For the text-containing cell, return its midpoint in (X, Y) coordinate format. 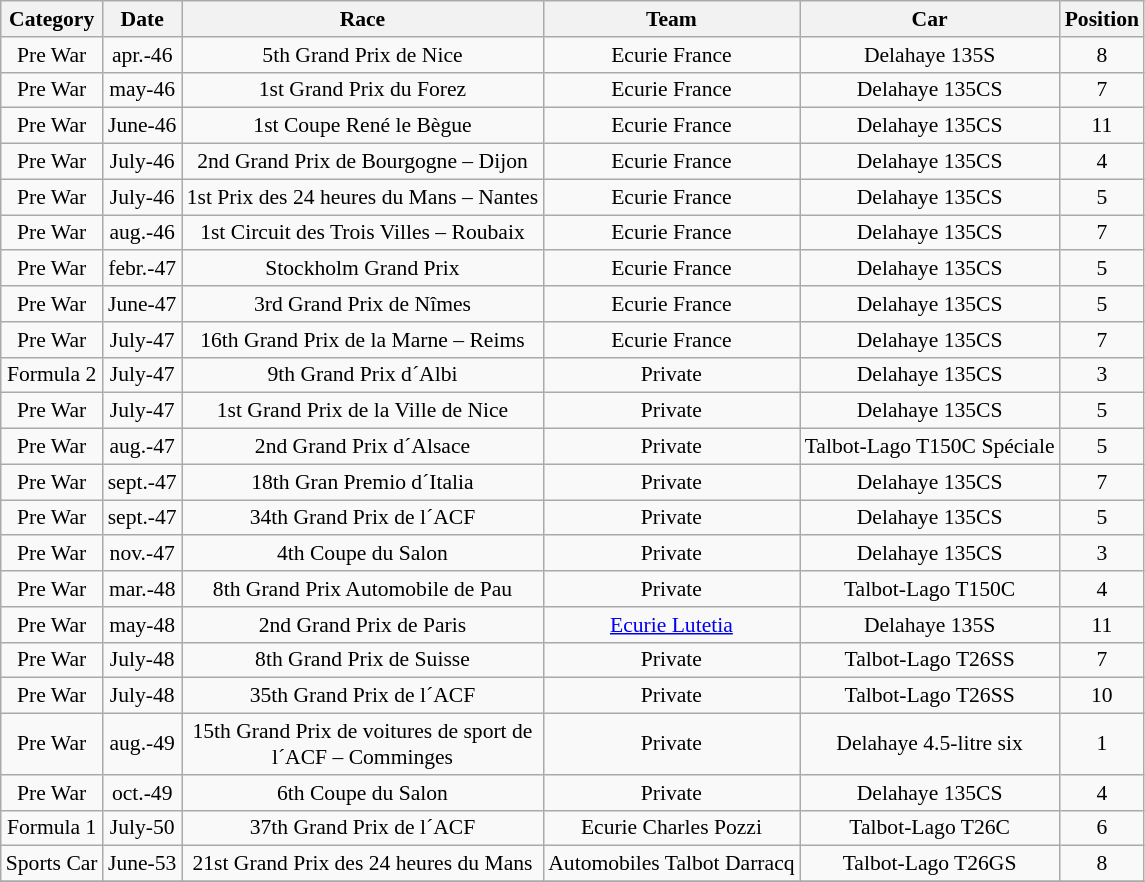
1st Coupe René le Bègue (362, 126)
2nd Grand Prix de Paris (362, 625)
1st Grand Prix de la Ville de Nice (362, 411)
6th Coupe du Salon (362, 793)
18th Gran Premio d´Italia (362, 482)
1st Circuit des Trois Villes – Roubaix (362, 233)
Talbot-Lago T26GS (930, 864)
aug.-49 (142, 744)
2nd Grand Prix de Bourgogne – Dijon (362, 162)
Talbot-Lago T150C Spéciale (930, 447)
9th Grand Prix d´Albi (362, 375)
8th Grand Prix Automobile de Pau (362, 589)
16th Grand Prix de la Marne – Reims (362, 340)
Race (362, 19)
Car (930, 19)
Sports Car (52, 864)
1 (1102, 744)
10 (1102, 696)
apr.-46 (142, 55)
Category (52, 19)
Position (1102, 19)
aug.-46 (142, 233)
Formula 1 (52, 828)
2nd Grand Prix d´Alsace (362, 447)
Talbot-Lago T150C (930, 589)
8th Grand Prix de Suisse (362, 660)
nov.-47 (142, 554)
July-50 (142, 828)
Delahaye 4.5-litre six (930, 744)
may-48 (142, 625)
21st Grand Prix des 24 heures du Mans (362, 864)
15th Grand Prix de voitures de sport del´ACF – Comminges (362, 744)
June-46 (142, 126)
3rd Grand Prix de Nîmes (362, 304)
Talbot-Lago T26C (930, 828)
1st Grand Prix du Forez (362, 90)
aug.-47 (142, 447)
may-46 (142, 90)
Stockholm Grand Prix (362, 269)
Ecurie Lutetia (671, 625)
4th Coupe du Salon (362, 554)
oct.-49 (142, 793)
5th Grand Prix de Nice (362, 55)
1st Prix des 24 heures du Mans – Nantes (362, 197)
mar.-48 (142, 589)
Date (142, 19)
34th Grand Prix de l´ACF (362, 518)
June-53 (142, 864)
febr.-47 (142, 269)
Formula 2 (52, 375)
6 (1102, 828)
Automobiles Talbot Darracq (671, 864)
June-47 (142, 304)
Team (671, 19)
35th Grand Prix de l´ACF (362, 696)
37th Grand Prix de l´ACF (362, 828)
Ecurie Charles Pozzi (671, 828)
